Find where the given text appears and provide that cell's center as [x, y] coordinate. 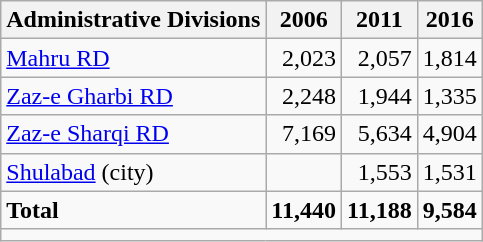
Mahru RD [134, 58]
11,188 [380, 210]
2,023 [304, 58]
2016 [450, 20]
Zaz-e Sharqi RD [134, 134]
11,440 [304, 210]
9,584 [450, 210]
2,057 [380, 58]
5,634 [380, 134]
1,944 [380, 96]
1,531 [450, 172]
1,553 [380, 172]
2,248 [304, 96]
Zaz-e Gharbi RD [134, 96]
Administrative Divisions [134, 20]
Shulabad (city) [134, 172]
2006 [304, 20]
1,814 [450, 58]
Total [134, 210]
2011 [380, 20]
7,169 [304, 134]
1,335 [450, 96]
4,904 [450, 134]
